Extract the (X, Y) coordinate from the center of the cell holding the provided text.  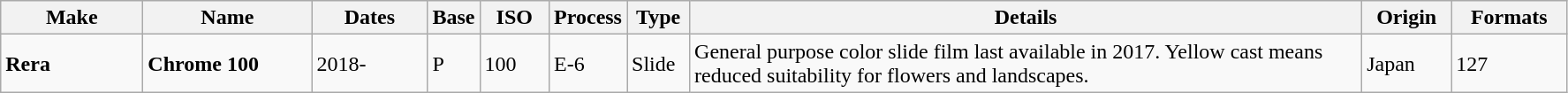
Name (228, 18)
ISO (514, 18)
Process (588, 18)
Type (659, 18)
Dates (369, 18)
Japan (1406, 64)
P (454, 64)
Details (1026, 18)
Formats (1509, 18)
Rera (72, 64)
Base (454, 18)
Make (72, 18)
General purpose color slide film last available in 2017. Yellow cast means reduced suitability for flowers and landscapes. (1026, 64)
Slide (659, 64)
Chrome 100 (228, 64)
Origin (1406, 18)
2018- (369, 64)
127 (1509, 64)
E-6 (588, 64)
100 (514, 64)
